Output the [x, y] coordinate of the center of the cell containing the given text.  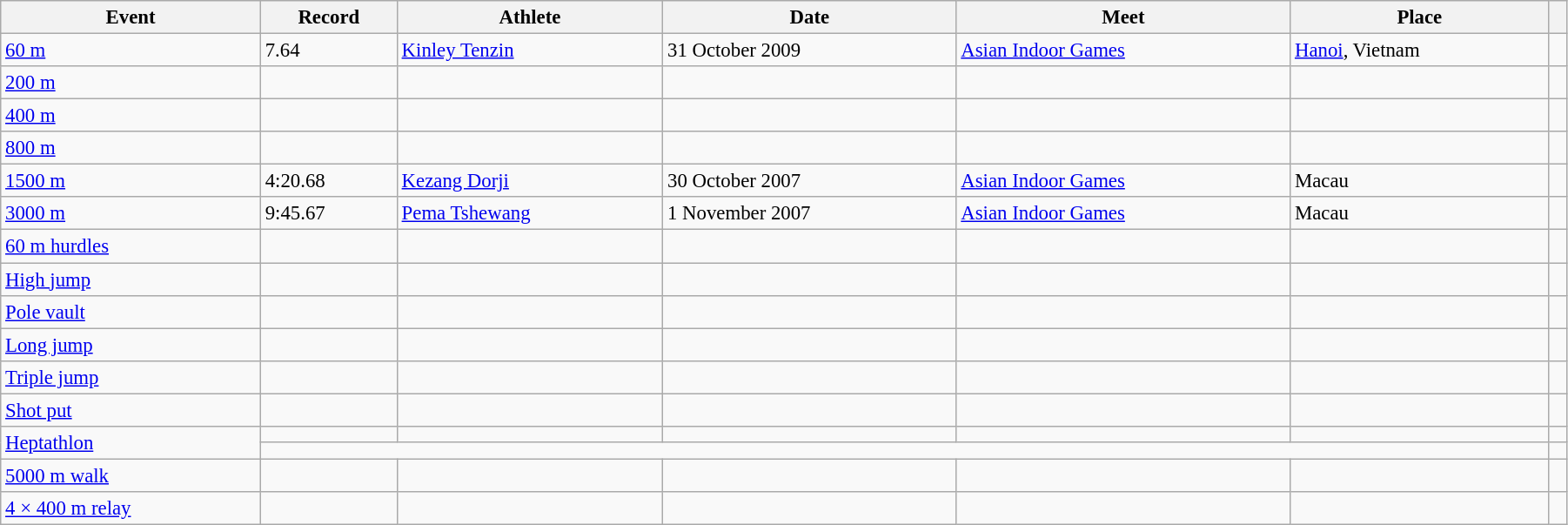
60 m [131, 50]
Record [329, 17]
Athlete [529, 17]
3000 m [131, 213]
Hanoi, Vietnam [1420, 50]
7.64 [329, 50]
5000 m walk [131, 475]
1500 m [131, 181]
Pema Tshewang [529, 213]
800 m [131, 148]
Shot put [131, 410]
Meet [1123, 17]
60 m hurdles [131, 246]
9:45.67 [329, 213]
Long jump [131, 345]
Pole vault [131, 312]
Triple jump [131, 377]
400 m [131, 116]
Place [1420, 17]
4 × 400 m relay [131, 508]
Date [809, 17]
High jump [131, 279]
30 October 2007 [809, 181]
Kezang Dorji [529, 181]
4:20.68 [329, 181]
Heptathlon [131, 443]
31 October 2009 [809, 50]
Kinley Tenzin [529, 50]
Event [131, 17]
1 November 2007 [809, 213]
200 m [131, 83]
